For the text-containing cell, return its midpoint in (X, Y) coordinate format. 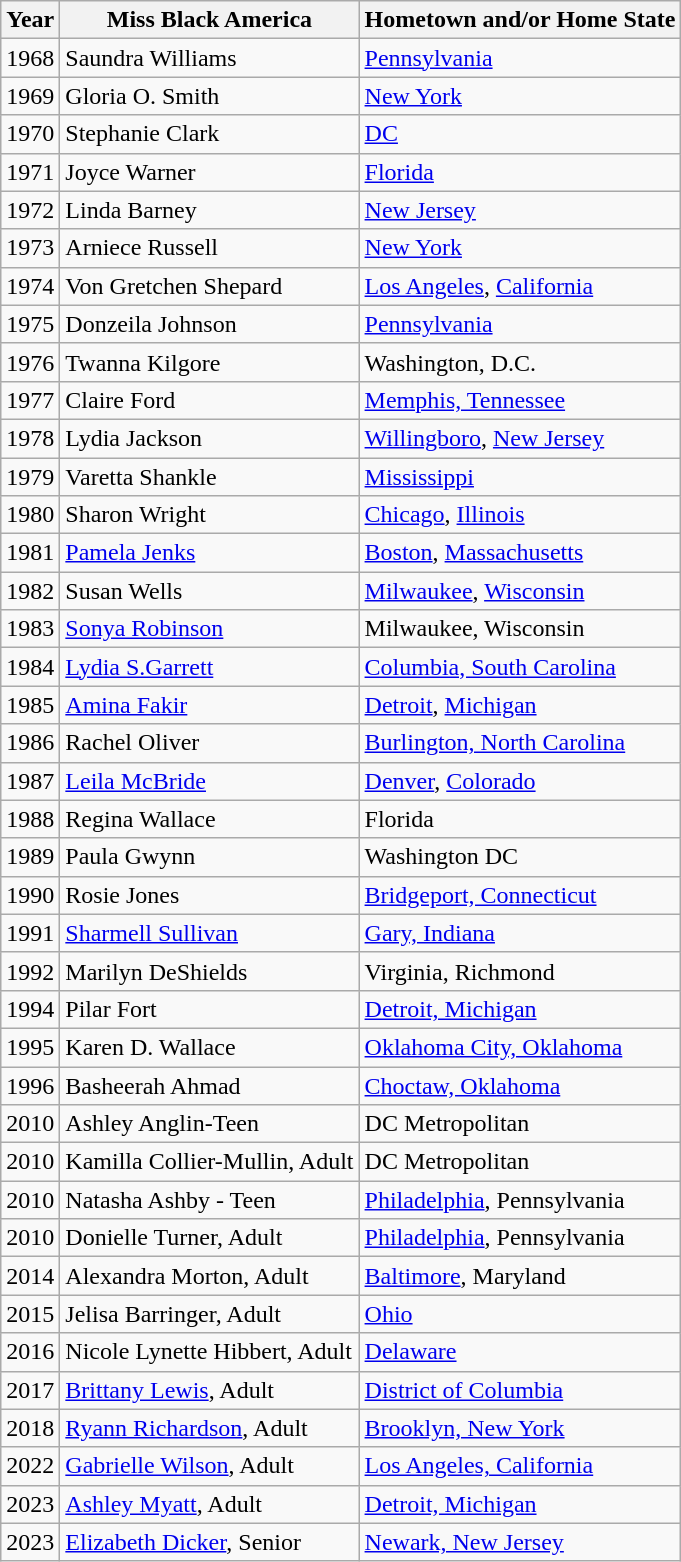
2015 (30, 1314)
Gary, Indiana (520, 933)
Joyce Warner (210, 172)
Twanna Kilgore (210, 362)
Memphis, Tennessee (520, 400)
Sonya Robinson (210, 629)
Natasha Ashby - Teen (210, 1200)
Hometown and/or Home State (520, 20)
Stephanie Clark (210, 134)
Pilar Fort (210, 1009)
Ohio (520, 1314)
Denver, Colorado (520, 781)
1972 (30, 210)
Washington, D.C. (520, 362)
Marilyn DeShields (210, 971)
Boston, Massachusetts (520, 553)
2018 (30, 1428)
1978 (30, 438)
Basheerah Ahmad (210, 1085)
1995 (30, 1047)
Gloria O. Smith (210, 96)
1988 (30, 819)
Donielle Turner, Adult (210, 1238)
1975 (30, 324)
Brooklyn, New York (520, 1428)
Regina Wallace (210, 819)
Jelisa Barringer, Adult (210, 1314)
1989 (30, 857)
Saundra Williams (210, 58)
1968 (30, 58)
Susan Wells (210, 591)
Sharon Wright (210, 515)
Arniece Russell (210, 248)
Linda Barney (210, 210)
1994 (30, 1009)
Lydia S.Garrett (210, 667)
Elizabeth Dicker, Senior (210, 1542)
Oklahoma City, Oklahoma (520, 1047)
1991 (30, 933)
Bridgeport, Connecticut (520, 895)
Year (30, 20)
Ashley Anglin-Teen (210, 1124)
Gabrielle Wilson, Adult (210, 1466)
Columbia, South Carolina (520, 667)
Lydia Jackson (210, 438)
Washington DC (520, 857)
1979 (30, 477)
2016 (30, 1352)
Von Gretchen Shepard (210, 286)
Leila McBride (210, 781)
1987 (30, 781)
1973 (30, 248)
Nicole Lynette Hibbert, Adult (210, 1352)
Brittany Lewis, Adult (210, 1390)
1983 (30, 629)
Sharmell Sullivan (210, 933)
Miss Black America (210, 20)
1970 (30, 134)
Kamilla Collier-Mullin, Adult (210, 1162)
1981 (30, 553)
1992 (30, 971)
1990 (30, 895)
Alexandra Morton, Adult (210, 1276)
Varetta Shankle (210, 477)
2017 (30, 1390)
Ashley Myatt, Adult (210, 1504)
District of Columbia (520, 1390)
Paula Gwynn (210, 857)
Rachel Oliver (210, 743)
Baltimore, Maryland (520, 1276)
1982 (30, 591)
Pamela Jenks (210, 553)
Choctaw, Oklahoma (520, 1085)
1984 (30, 667)
Mississippi (520, 477)
Chicago, Illinois (520, 515)
1971 (30, 172)
New Jersey (520, 210)
Claire Ford (210, 400)
1980 (30, 515)
2014 (30, 1276)
Willingboro, New Jersey (520, 438)
Amina Fakir (210, 705)
1996 (30, 1085)
DC (520, 134)
2022 (30, 1466)
Delaware (520, 1352)
1986 (30, 743)
Donzeila Johnson (210, 324)
Rosie Jones (210, 895)
Karen D. Wallace (210, 1047)
Newark, New Jersey (520, 1542)
1974 (30, 286)
Burlington, North Carolina (520, 743)
1977 (30, 400)
1985 (30, 705)
1969 (30, 96)
Ryann Richardson, Adult (210, 1428)
Virginia, Richmond (520, 971)
1976 (30, 362)
